Determine the [x, y] coordinate at the center of the cell enclosing the given text.  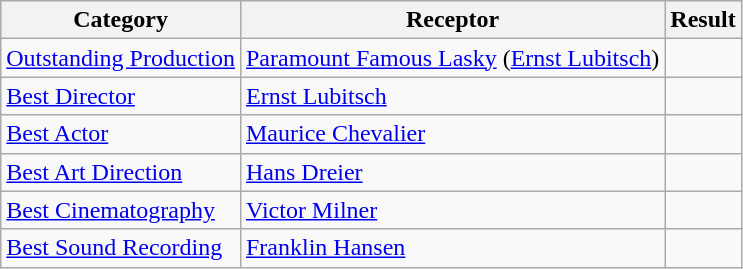
Victor Milner [452, 210]
Best Actor [121, 134]
Category [121, 20]
Ernst Lubitsch [452, 96]
Maurice Chevalier [452, 134]
Outstanding Production [121, 58]
Best Sound Recording [121, 248]
Best Cinematography [121, 210]
Franklin Hansen [452, 248]
Best Director [121, 96]
Result [703, 20]
Receptor [452, 20]
Paramount Famous Lasky (Ernst Lubitsch) [452, 58]
Hans Dreier [452, 172]
Best Art Direction [121, 172]
